Extract the (x, y) coordinate from the center of the cell holding the provided text.  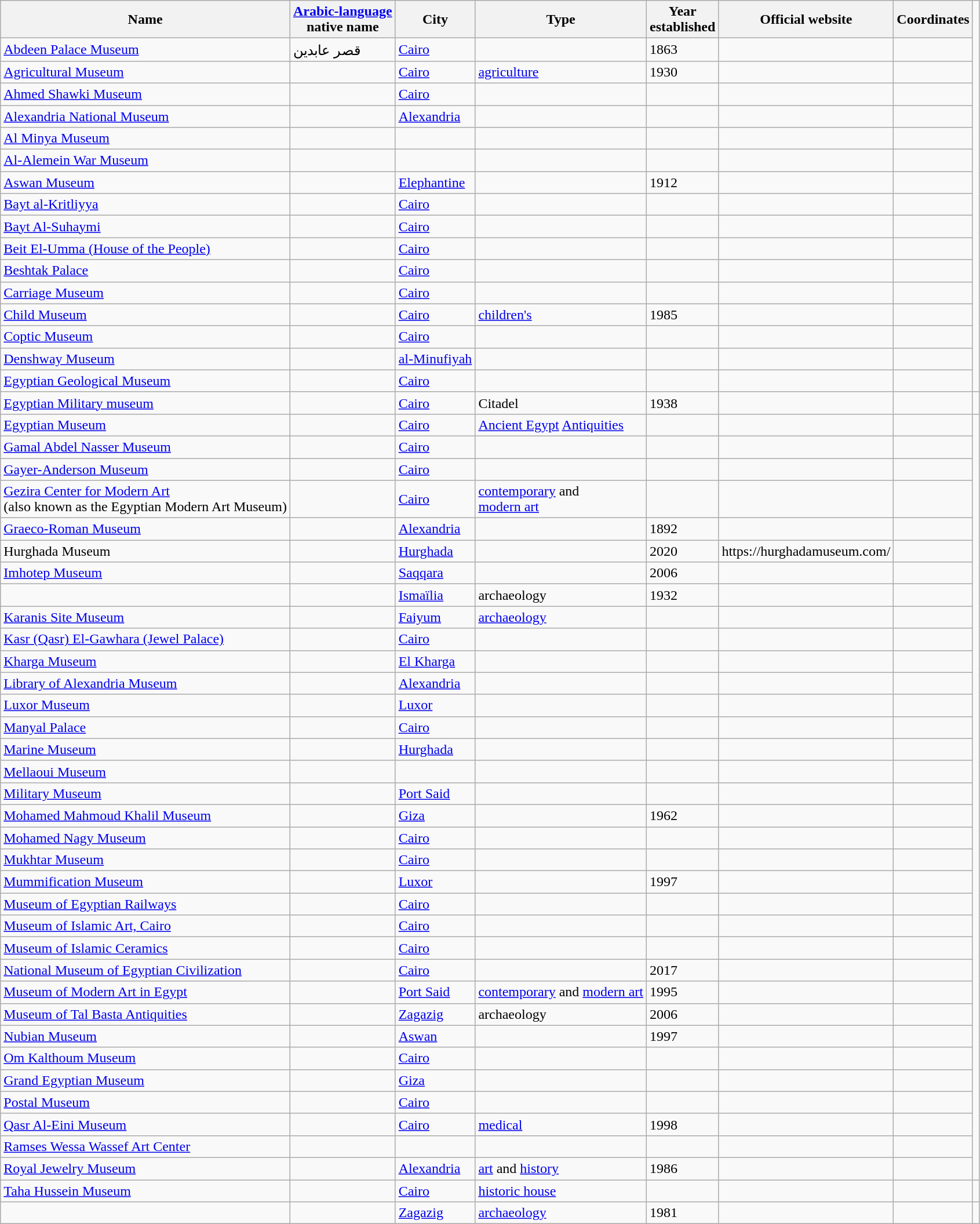
Library of Alexandria Museum (145, 683)
Bayt Al-Suhaymi (145, 227)
Ramses Wessa Wassef Art Center (145, 1146)
Gamal Abdel Nasser Museum (145, 447)
Official website (806, 20)
art and history (561, 1168)
Mukhtar Museum (145, 860)
Kharga Museum (145, 661)
Bayt al-Kritliyya (145, 205)
Beit El-Umma (House of the People) (145, 249)
Kasr (Qasr) El-Gawhara (Jewel Palace) (145, 639)
https://hurghadamuseum.com/ (806, 551)
Mohamed Nagy Museum (145, 837)
Ancient Egypt Antiquities (561, 425)
1981 (682, 1213)
Qasr Al-Eini Museum (145, 1124)
Denshway Museum (145, 359)
2020 (682, 551)
Gayer-Anderson Museum (145, 469)
1998 (682, 1124)
Karanis Site Museum (145, 617)
Child Museum (145, 315)
National Museum of Egyptian Civilization (145, 970)
Coordinates (933, 20)
historic house (561, 1191)
Om Kalthoum Museum (145, 1058)
Carriage Museum (145, 293)
Hurghada Museum (145, 551)
Grand Egyptian Museum (145, 1080)
Saqqara (435, 573)
El Kharga (435, 661)
1985 (682, 315)
City (435, 20)
Coptic Museum (145, 337)
Mummification Museum (145, 882)
Faiyum (435, 617)
Egyptian Military museum (145, 403)
Ismaïlia (435, 595)
Royal Jewelry Museum (145, 1168)
Imhotep Museum (145, 573)
Luxor Museum (145, 705)
Mohamed Mahmoud Khalil Museum (145, 815)
agriculture (561, 72)
Arabic-language native name (343, 20)
1892 (682, 529)
1938 (682, 403)
Museum of Islamic Art, Cairo (145, 926)
1962 (682, 815)
1863 (682, 50)
Egyptian Geological Museum (145, 381)
Type (561, 20)
Al-Alemein War Museum (145, 161)
Postal Museum (145, 1102)
Military Museum (145, 793)
قصر عابدين (343, 50)
1932 (682, 595)
Museum of Islamic Ceramics (145, 948)
Mellaoui Museum (145, 771)
Museum of Modern Art in Egypt (145, 992)
Marine Museum (145, 749)
Ahmed Shawki Museum (145, 94)
Citadel (561, 403)
children's (561, 315)
Gezira Center for Modern Art(also known as the Egyptian Modern Art Museum) (145, 500)
Beshtak Palace (145, 271)
Alexandria National Museum (145, 116)
1912 (682, 183)
Manyal Palace (145, 727)
Graeco-Roman Museum (145, 529)
Museum of Egyptian Railways (145, 904)
Name (145, 20)
Nubian Museum (145, 1036)
Abdeen Palace Museum (145, 50)
2017 (682, 970)
Agricultural Museum (145, 72)
Museum of Tal Basta Antiquities (145, 1014)
Aswan Museum (145, 183)
1986 (682, 1168)
1930 (682, 72)
Aswan (435, 1036)
Year established (682, 20)
1995 (682, 992)
Al Minya Museum (145, 139)
Taha Hussein Museum (145, 1191)
Egyptian Museum (145, 425)
Elephantine (435, 183)
medical (561, 1124)
al-Minufiyah (435, 359)
